Find where the given text appears and provide that cell's center as [X, Y] coordinate. 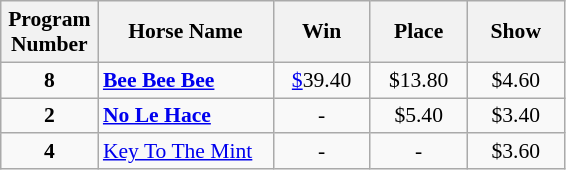
Show [516, 32]
Program Number [50, 32]
No Le Hace [186, 116]
$3.60 [516, 152]
Horse Name [186, 32]
$3.40 [516, 116]
$39.40 [322, 80]
8 [50, 80]
4 [50, 152]
$5.40 [418, 116]
Bee Bee Bee [186, 80]
Key To The Mint [186, 152]
$4.60 [516, 80]
Win [322, 32]
Place [418, 32]
2 [50, 116]
$13.80 [418, 80]
